Return the (x, y) coordinate for the center point of the cell that contains the specified text.  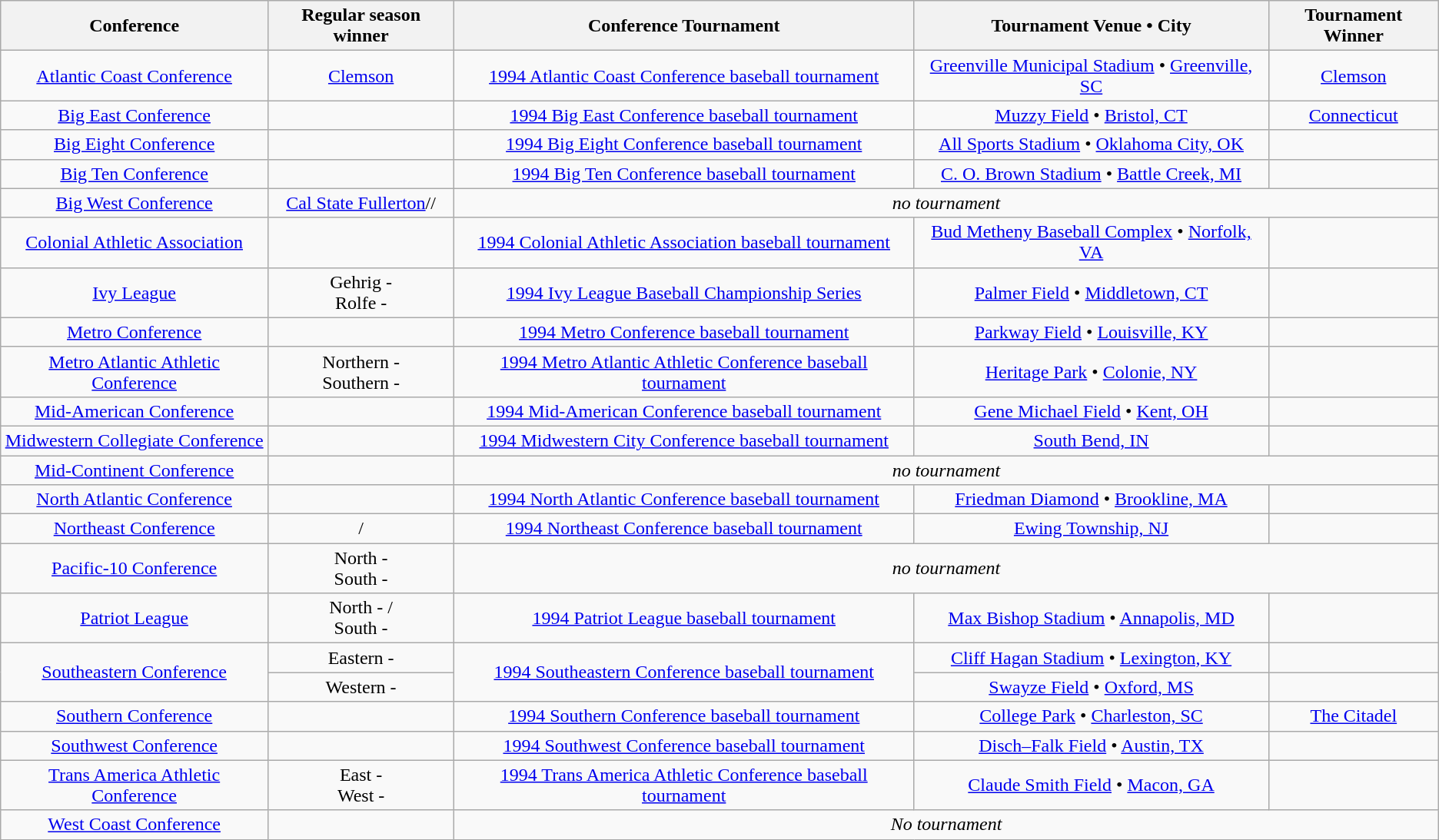
Southern Conference (135, 716)
North - /South - (361, 618)
Big East Conference (135, 115)
Bud Metheny Baseball Complex • Norfolk, VA (1092, 243)
1994 Big Eight Conference baseball tournament (684, 144)
Greenville Municipal Stadium • Greenville, SC (1092, 75)
Ewing Township, NJ (1092, 529)
/ (361, 529)
Max Bishop Stadium • Annapolis, MD (1092, 618)
Muzzy Field • Bristol, CT (1092, 115)
The Citadel (1353, 716)
1994 Big Ten Conference baseball tournament (684, 174)
Trans America Athletic Conference (135, 785)
East - West - (361, 785)
1994 Atlantic Coast Conference baseball tournament (684, 75)
1994 North Atlantic Conference baseball tournament (684, 500)
Parkway Field • Louisville, KY (1092, 332)
Metro Atlantic Athletic Conference (135, 372)
Midwestern Collegiate Conference (135, 440)
1994 Patriot League baseball tournament (684, 618)
1994 Mid-American Conference baseball tournament (684, 411)
Claude Smith Field • Macon, GA (1092, 785)
Southwest Conference (135, 745)
Northern - Southern - (361, 372)
Friedman Diamond • Brookline, MA (1092, 500)
North - South - (361, 569)
Cliff Hagan Stadium • Lexington, KY (1092, 658)
Big West Conference (135, 203)
College Park • Charleston, SC (1092, 716)
Pacific-10 Conference (135, 569)
Conference (135, 26)
Cal State Fullerton// (361, 203)
Metro Conference (135, 332)
1994 Metro Conference baseball tournament (684, 332)
West Coast Conference (135, 825)
North Atlantic Conference (135, 500)
1994 Southern Conference baseball tournament (684, 716)
1994 Northeast Conference baseball tournament (684, 529)
Tournament Venue • City (1092, 26)
1994 Trans America Athletic Conference baseball tournament (684, 785)
Colonial Athletic Association (135, 243)
All Sports Stadium • Oklahoma City, OK (1092, 144)
1994 Southeastern Conference baseball tournament (684, 672)
Disch–Falk Field • Austin, TX (1092, 745)
Mid-Continent Conference (135, 470)
Northeast Conference (135, 529)
No tournament (947, 825)
Palmer Field • Middletown, CT (1092, 292)
1994 Midwestern City Conference baseball tournament (684, 440)
Ivy League (135, 292)
Connecticut (1353, 115)
1994 Metro Atlantic Athletic Conference baseball tournament (684, 372)
Atlantic Coast Conference (135, 75)
1994 Southwest Conference baseball tournament (684, 745)
Patriot League (135, 618)
1994 Big East Conference baseball tournament (684, 115)
Eastern - (361, 658)
Conference Tournament (684, 26)
Mid-American Conference (135, 411)
1994 Colonial Athletic Association baseball tournament (684, 243)
Gene Michael Field • Kent, OH (1092, 411)
South Bend, IN (1092, 440)
Regular season winner (361, 26)
1994 Ivy League Baseball Championship Series (684, 292)
Southeastern Conference (135, 672)
Big Eight Conference (135, 144)
C. O. Brown Stadium • Battle Creek, MI (1092, 174)
Big Ten Conference (135, 174)
Gehrig - Rolfe - (361, 292)
Tournament Winner (1353, 26)
Western - (361, 687)
Swayze Field • Oxford, MS (1092, 687)
Heritage Park • Colonie, NY (1092, 372)
